Return the (x, y) coordinate for the center point of the cell that contains the specified text.  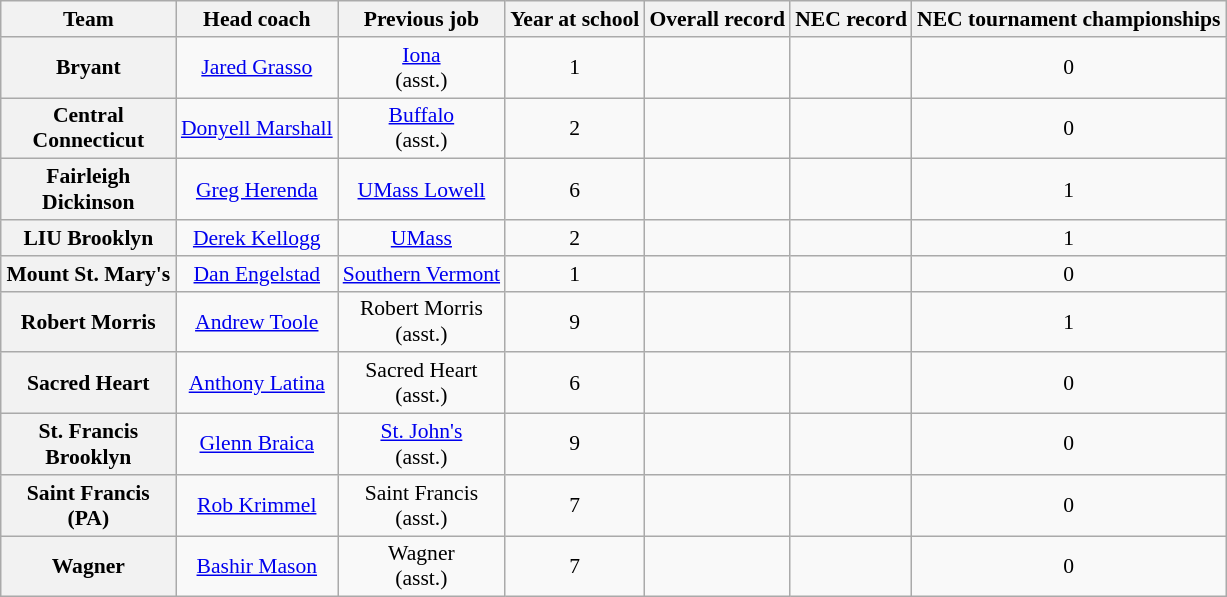
Bryant (88, 68)
Robert Morris(asst.) (422, 322)
NEC tournament championships (1069, 19)
Saint Francis(asst.) (422, 506)
Sacred Heart (88, 384)
Wagner (88, 566)
NEC record (851, 19)
UMass Lowell (422, 190)
Glenn Braica (257, 444)
Fairleigh Dickinson (88, 190)
Greg Herenda (257, 190)
St. John's(asst.) (422, 444)
Mount St. Mary's (88, 274)
Anthony Latina (257, 384)
Andrew Toole (257, 322)
Dan Engelstad (257, 274)
Jared Grasso (257, 68)
UMass (422, 238)
Central Connecticut (88, 128)
Head coach (257, 19)
Sacred Heart(asst.) (422, 384)
LIU Brooklyn (88, 238)
Robert Morris (88, 322)
Rob Krimmel (257, 506)
St. Francis Brooklyn (88, 444)
Derek Kellogg (257, 238)
Southern Vermont (422, 274)
Bashir Mason (257, 566)
Overall record (717, 19)
Saint Francis (PA) (88, 506)
Buffalo(asst.) (422, 128)
Year at school (574, 19)
Iona (asst.) (422, 68)
Previous job (422, 19)
Donyell Marshall (257, 128)
Team (88, 19)
Wagner(asst.) (422, 566)
